Return [X, Y] of the center of cell containing provided text 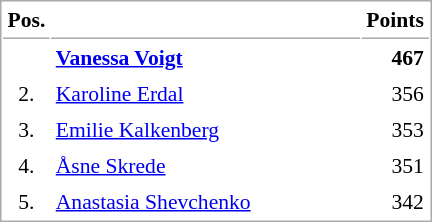
353 [396, 129]
Pos. [26, 21]
Åsne Skrede [206, 165]
Emilie Kalkenberg [206, 129]
3. [26, 129]
4. [26, 165]
Karoline Erdal [206, 93]
342 [396, 201]
Anastasia Shevchenko [206, 201]
Vanessa Voigt [206, 57]
356 [396, 93]
5. [26, 201]
2. [26, 93]
467 [396, 57]
Points [396, 21]
351 [396, 165]
